Search for the cell housing the specified text and yield its (x, y) center coordinate. 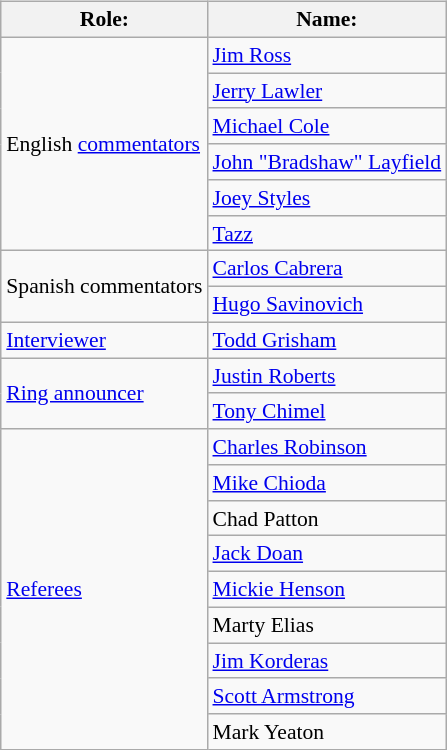
Mickie Henson (326, 590)
Mark Yeaton (326, 732)
Jack Doan (326, 554)
Joey Styles (326, 198)
Justin Roberts (326, 376)
Charles Robinson (326, 447)
Marty Elias (326, 625)
Name: (326, 20)
Jim Ross (326, 55)
English commentators (104, 144)
Role: (104, 20)
Tazz (326, 233)
John "Bradshaw" Layfield (326, 162)
Jim Korderas (326, 661)
Michael Cole (326, 126)
Carlos Cabrera (326, 269)
Chad Patton (326, 518)
Hugo Savinovich (326, 305)
Mike Chioda (326, 483)
Scott Armstrong (326, 696)
Interviewer (104, 340)
Todd Grisham (326, 340)
Ring announcer (104, 394)
Spanish commentators (104, 286)
Tony Chimel (326, 411)
Referees (104, 590)
Jerry Lawler (326, 91)
